Determine the [X, Y] coordinate at the center of the cell enclosing the given text.  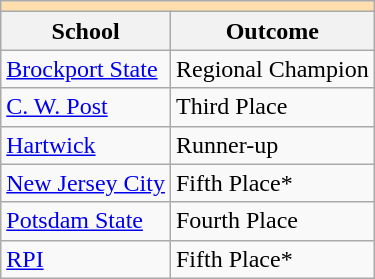
C. W. Post [86, 107]
Outcome [272, 31]
RPI [86, 259]
Brockport State [86, 69]
Regional Champion [272, 69]
Third Place [272, 107]
Fourth Place [272, 221]
Potsdam State [86, 221]
Runner-up [272, 145]
Hartwick [86, 145]
School [86, 31]
New Jersey City [86, 183]
